Extract the [X, Y] coordinate from the center of the cell holding the provided text.  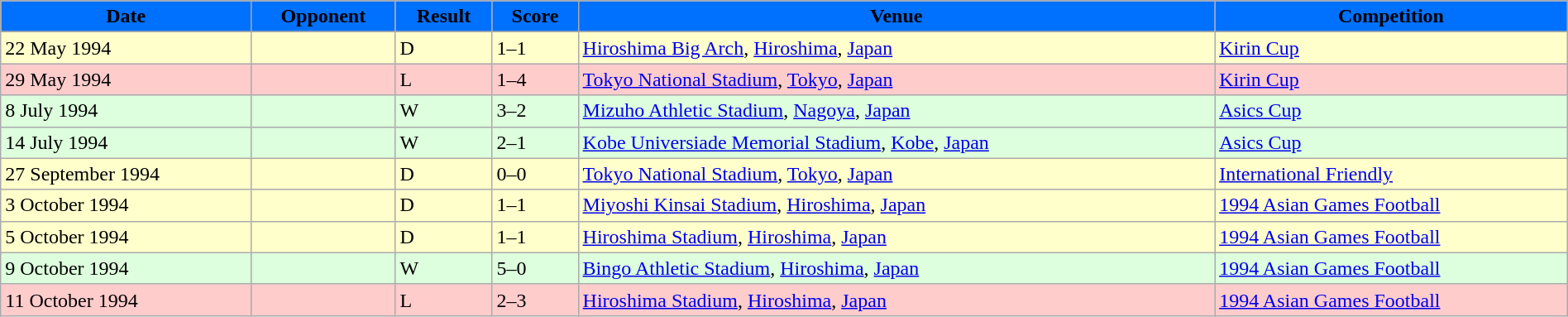
2–3 [535, 300]
Mizuho Athletic Stadium, Nagoya, Japan [896, 111]
14 July 1994 [126, 142]
Result [443, 17]
Competition [1391, 17]
8 July 1994 [126, 111]
1–4 [535, 79]
Score [535, 17]
3 October 1994 [126, 205]
5 October 1994 [126, 237]
2–1 [535, 142]
27 September 1994 [126, 174]
22 May 1994 [126, 48]
International Friendly [1391, 174]
11 October 1994 [126, 300]
Venue [896, 17]
3–2 [535, 111]
9 October 1994 [126, 268]
Bingo Athletic Stadium, Hiroshima, Japan [896, 268]
5–0 [535, 268]
Opponent [323, 17]
Date [126, 17]
0–0 [535, 174]
29 May 1994 [126, 79]
Miyoshi Kinsai Stadium, Hiroshima, Japan [896, 205]
Kobe Universiade Memorial Stadium, Kobe, Japan [896, 142]
Hiroshima Big Arch, Hiroshima, Japan [896, 48]
